Find where the given text appears and provide that cell's center as [X, Y] coordinate. 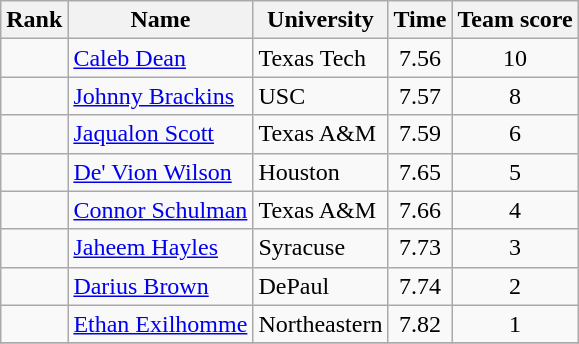
6 [515, 134]
7.66 [420, 210]
7.74 [420, 286]
Houston [320, 172]
Connor Schulman [160, 210]
3 [515, 248]
Texas Tech [320, 58]
USC [320, 96]
7.59 [420, 134]
De' Vion Wilson [160, 172]
Syracuse [320, 248]
Jaqualon Scott [160, 134]
7.56 [420, 58]
5 [515, 172]
Rank [34, 20]
Ethan Exilhomme [160, 324]
Time [420, 20]
Johnny Brackins [160, 96]
Northeastern [320, 324]
Caleb Dean [160, 58]
7.73 [420, 248]
10 [515, 58]
8 [515, 96]
2 [515, 286]
University [320, 20]
Team score [515, 20]
4 [515, 210]
7.82 [420, 324]
Name [160, 20]
Jaheem Hayles [160, 248]
Darius Brown [160, 286]
DePaul [320, 286]
7.65 [420, 172]
7.57 [420, 96]
1 [515, 324]
